Search for the cell housing the specified text and yield its [x, y] center coordinate. 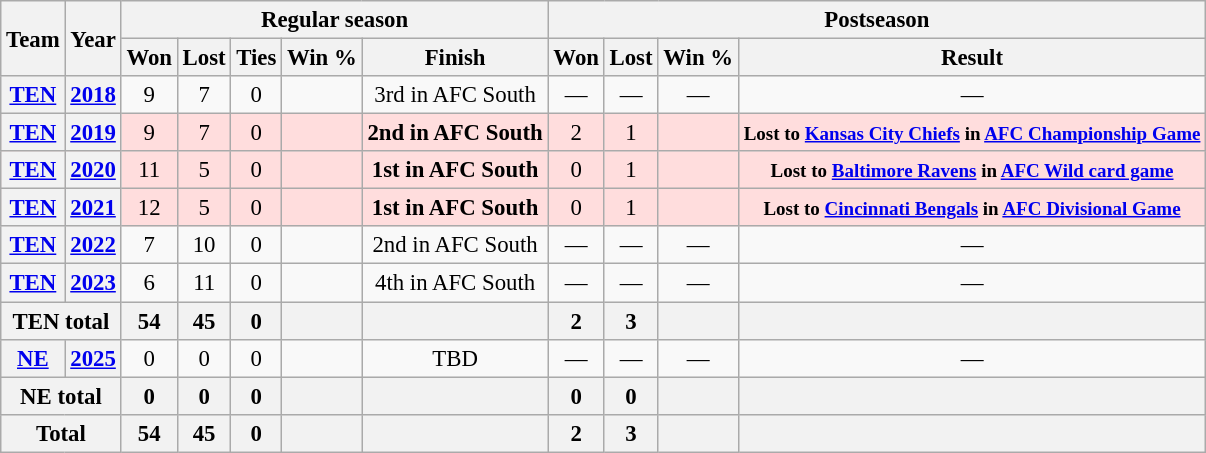
Regular season [334, 20]
Postseason [877, 20]
TBD [455, 358]
Result [972, 58]
2025 [93, 358]
2023 [93, 283]
Lost to Baltimore Ravens in AFC Wild card game [972, 170]
Team [33, 38]
NE total [61, 396]
2022 [93, 245]
12 [149, 208]
4th in AFC South [455, 283]
Lost to Kansas City Chiefs in AFC Championship Game [972, 133]
6 [149, 283]
10 [204, 245]
Year [93, 38]
3rd in AFC South [455, 95]
TEN total [61, 321]
2020 [93, 170]
Total [61, 433]
Finish [455, 58]
Lost to Cincinnati Bengals in AFC Divisional Game [972, 208]
2019 [93, 133]
2021 [93, 208]
2018 [93, 95]
Ties [256, 58]
NE [33, 358]
